Determine the (x, y) coordinate at the center of the cell enclosing the given text.  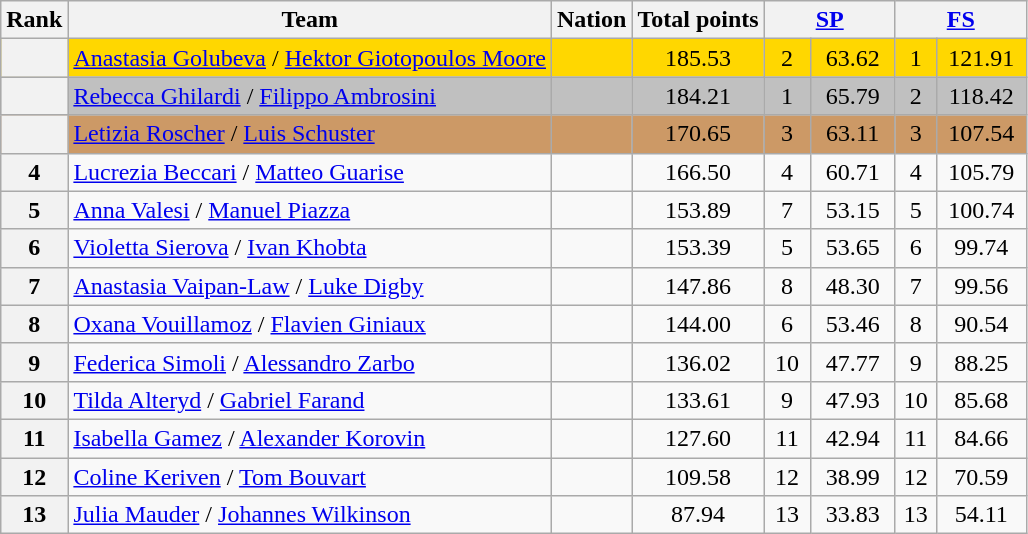
100.74 (981, 210)
53.46 (852, 324)
42.94 (852, 438)
60.71 (852, 172)
Anastasia Golubeva / Hektor Giotopoulos Moore (310, 58)
170.65 (698, 134)
Coline Keriven / Tom Bouvart (310, 477)
FS (960, 20)
Team (310, 20)
Oxana Vouillamoz / Flavien Giniaux (310, 324)
Isabella Gamez / Alexander Korovin (310, 438)
70.59 (981, 477)
99.74 (981, 248)
127.60 (698, 438)
63.62 (852, 58)
153.39 (698, 248)
Federica Simoli / Alessandro Zarbo (310, 362)
144.00 (698, 324)
185.53 (698, 58)
133.61 (698, 400)
84.66 (981, 438)
166.50 (698, 172)
147.86 (698, 286)
118.42 (981, 96)
47.93 (852, 400)
38.99 (852, 477)
Rank (34, 20)
88.25 (981, 362)
87.94 (698, 515)
Lucrezia Beccari / Matteo Guarise (310, 172)
SP (830, 20)
33.83 (852, 515)
Julia Mauder / Johannes Wilkinson (310, 515)
153.89 (698, 210)
Letizia Roscher / Luis Schuster (310, 134)
53.15 (852, 210)
53.65 (852, 248)
Anastasia Vaipan-Law / Luke Digby (310, 286)
109.58 (698, 477)
47.77 (852, 362)
48.30 (852, 286)
90.54 (981, 324)
54.11 (981, 515)
Violetta Sierova / Ivan Khobta (310, 248)
Tilda Alteryd / Gabriel Farand (310, 400)
Rebecca Ghilardi / Filippo Ambrosini (310, 96)
136.02 (698, 362)
85.68 (981, 400)
121.91 (981, 58)
107.54 (981, 134)
Nation (592, 20)
105.79 (981, 172)
99.56 (981, 286)
65.79 (852, 96)
184.21 (698, 96)
63.11 (852, 134)
Anna Valesi / Manuel Piazza (310, 210)
Total points (698, 20)
